Find where the given text appears and provide that cell's center as [x, y] coordinate. 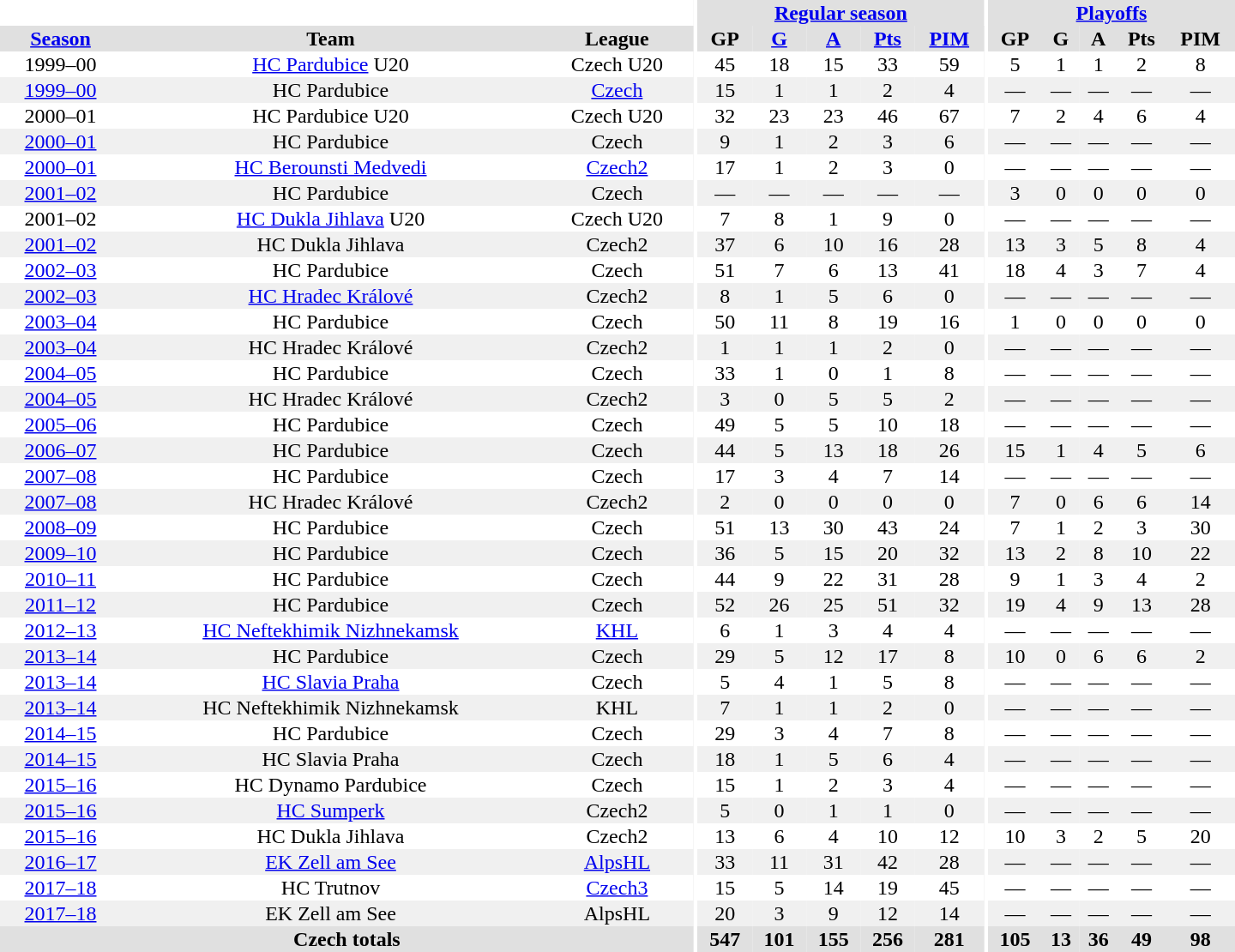
HC Berounsti Medvedi [331, 167]
2005–06 [60, 425]
42 [887, 862]
2009–10 [60, 553]
2010–11 [60, 579]
2006–07 [60, 450]
HC Trutnov [331, 888]
281 [949, 939]
46 [887, 116]
43 [887, 527]
547 [726, 939]
Czech3 [617, 888]
105 [1015, 939]
25 [834, 605]
67 [949, 116]
50 [726, 322]
Playoffs [1111, 13]
Regular season [840, 13]
2016–17 [60, 862]
41 [949, 270]
24 [949, 527]
HC Dukla Jihlava U20 [331, 219]
Season [60, 39]
2011–12 [60, 605]
HC Dynamo Pardubice [331, 785]
101 [779, 939]
37 [726, 244]
155 [834, 939]
52 [726, 605]
256 [887, 939]
HC Sumperk [331, 810]
Team [331, 39]
98 [1201, 939]
59 [949, 64]
Czech totals [346, 939]
League [617, 39]
2008–09 [60, 527]
2012–13 [60, 630]
